Scan for the cell matching the given text and deliver its [x, y] coordinate at center. 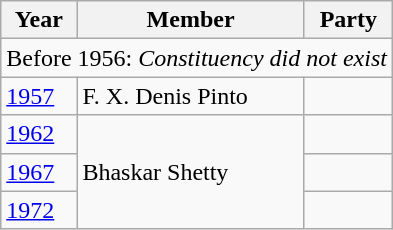
1972 [39, 210]
Year [39, 20]
1967 [39, 172]
Before 1956: Constituency did not exist [197, 58]
F. X. Denis Pinto [190, 96]
Member [190, 20]
1962 [39, 134]
Party [348, 20]
Bhaskar Shetty [190, 172]
1957 [39, 96]
